For the text-containing cell, return its midpoint in (X, Y) coordinate format. 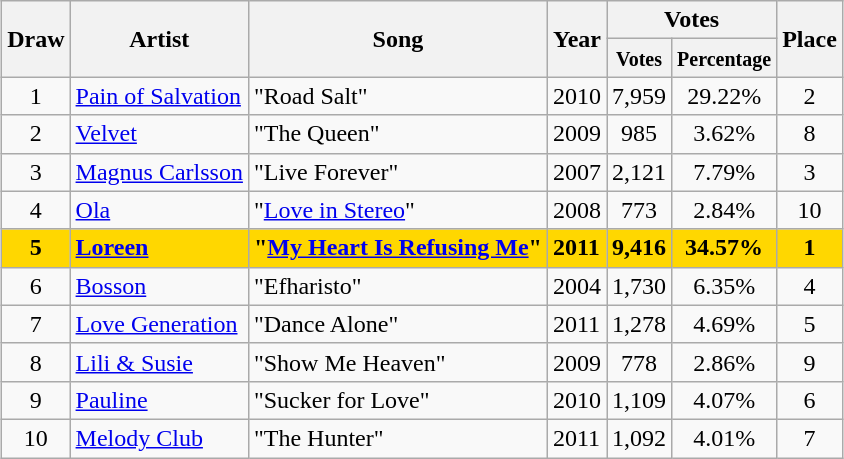
2007 (576, 172)
"The Queen" (398, 134)
7.79% (724, 172)
"Efharisto" (398, 286)
778 (640, 362)
6.35% (724, 286)
"Road Salt" (398, 96)
34.57% (724, 248)
Melody Club (159, 438)
1,730 (640, 286)
Loreen (159, 248)
"My Heart Is Refusing Me" (398, 248)
Love Generation (159, 324)
"Show Me Heaven" (398, 362)
Song (398, 39)
1,092 (640, 438)
1,109 (640, 400)
1,278 (640, 324)
Pauline (159, 400)
2.84% (724, 210)
Bosson (159, 286)
"The Hunter" (398, 438)
Place (810, 39)
Lili & Susie (159, 362)
Percentage (724, 58)
Ola (159, 210)
2,121 (640, 172)
2004 (576, 286)
"Love in Stereo" (398, 210)
Artist (159, 39)
Pain of Salvation (159, 96)
Draw (36, 39)
3.62% (724, 134)
7,959 (640, 96)
"Sucker for Love" (398, 400)
773 (640, 210)
2.86% (724, 362)
Magnus Carlsson (159, 172)
4.07% (724, 400)
4.01% (724, 438)
985 (640, 134)
4.69% (724, 324)
Velvet (159, 134)
9,416 (640, 248)
29.22% (724, 96)
"Dance Alone" (398, 324)
2008 (576, 210)
"Live Forever" (398, 172)
Year (576, 39)
